Provide the [x, y] coordinate of the cell's center where the given text is located.  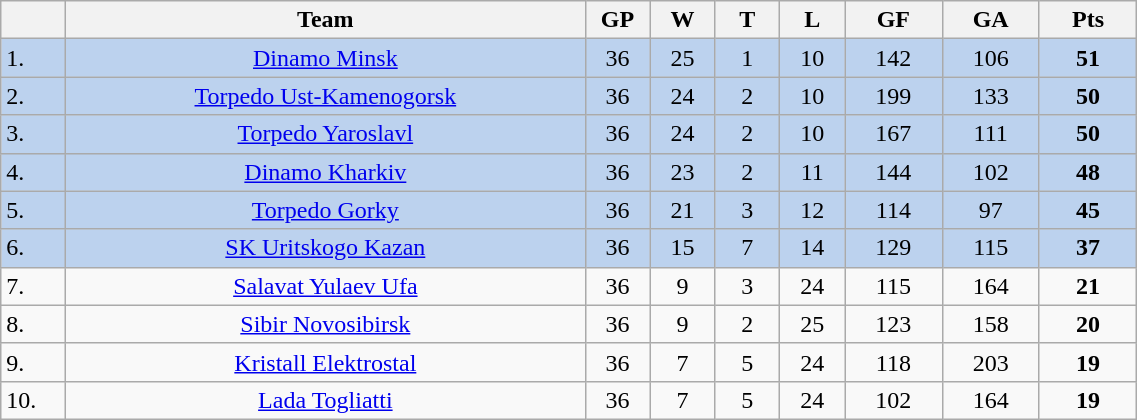
Kristall Elektrostal [326, 362]
37 [1088, 248]
133 [990, 96]
111 [990, 134]
7. [34, 286]
GF [894, 20]
Torpedo Gorky [326, 210]
1. [34, 58]
167 [894, 134]
Torpedo Ust-Kamenogorsk [326, 96]
Torpedo Yaroslavl [326, 134]
45 [1088, 210]
203 [990, 362]
12 [812, 210]
Dinamo Kharkiv [326, 172]
114 [894, 210]
144 [894, 172]
1 [748, 58]
106 [990, 58]
T [748, 20]
Pts [1088, 20]
8. [34, 324]
L [812, 20]
48 [1088, 172]
23 [682, 172]
129 [894, 248]
3. [34, 134]
W [682, 20]
199 [894, 96]
10. [34, 400]
Team [326, 20]
GA [990, 20]
SK Uritskogo Kazan [326, 248]
9. [34, 362]
11 [812, 172]
14 [812, 248]
123 [894, 324]
51 [1088, 58]
118 [894, 362]
Lada Togliatti [326, 400]
Sibir Novosibirsk [326, 324]
158 [990, 324]
2. [34, 96]
97 [990, 210]
4. [34, 172]
6. [34, 248]
GP [618, 20]
Dinamo Minsk [326, 58]
20 [1088, 324]
5. [34, 210]
Salavat Yulaev Ufa [326, 286]
15 [682, 248]
142 [894, 58]
